For the text-containing cell, return its midpoint in [X, Y] coordinate format. 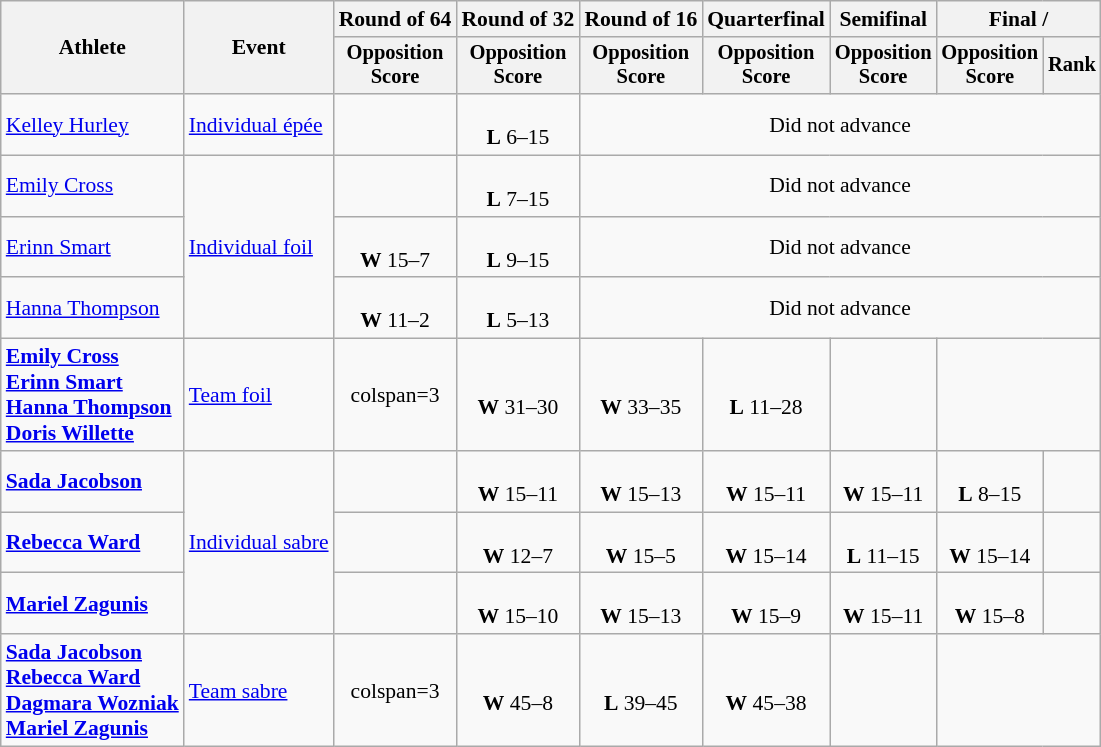
L 11–28 [766, 395]
W 15–8 [990, 604]
L 9–15 [518, 248]
Team sabre [259, 690]
Rebecca Ward [92, 542]
W 45–8 [518, 690]
L 39–45 [640, 690]
Quarterfinal [766, 19]
Round of 16 [640, 19]
Emily CrossErinn SmartHanna ThompsonDoris Willette [92, 395]
L 7–15 [518, 186]
W 15–5 [640, 542]
L 8–15 [990, 482]
Final / [1018, 19]
Athlete [92, 48]
Individual épée [259, 124]
W 45–38 [766, 690]
L 11–15 [884, 542]
W 31–30 [518, 395]
Team foil [259, 395]
Sada JacobsonRebecca WardDagmara WozniakMariel Zagunis [92, 690]
W 12–7 [518, 542]
Event [259, 48]
Round of 64 [396, 19]
Rank [1072, 66]
L 5–13 [518, 308]
Erinn Smart [92, 248]
Kelley Hurley [92, 124]
Hanna Thompson [92, 308]
W 15–9 [766, 604]
W 15–7 [396, 248]
Sada Jacobson [92, 482]
Mariel Zagunis [92, 604]
Emily Cross [92, 186]
L 6–15 [518, 124]
Semifinal [884, 19]
W 15–10 [518, 604]
W 11–2 [396, 308]
W 33–35 [640, 395]
Round of 32 [518, 19]
Individual foil [259, 248]
Individual sabre [259, 542]
